Output the [X, Y] coordinate of the center of the cell containing the given text.  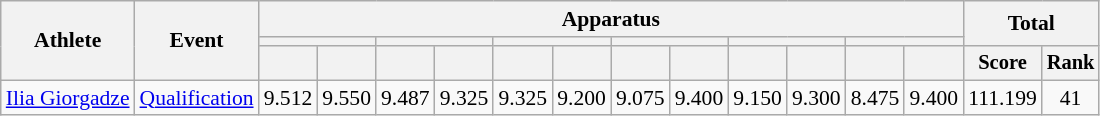
9.300 [816, 98]
Event [197, 40]
Ilia Giorgadze [68, 98]
Total [1031, 24]
9.150 [758, 98]
9.200 [582, 98]
111.199 [1002, 98]
9.487 [406, 98]
9.075 [640, 98]
Athlete [68, 40]
41 [1071, 98]
Score [1002, 63]
8.475 [876, 98]
Qualification [197, 98]
Apparatus [612, 19]
9.512 [288, 98]
Rank [1071, 63]
9.550 [346, 98]
